Provide the [X, Y] coordinate of the cell's center where the given text is located.  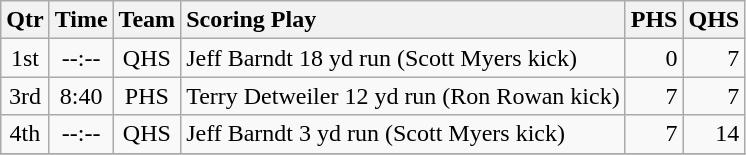
1st [25, 58]
Jeff Barndt 3 yd run (Scott Myers kick) [404, 134]
Terry Detweiler 12 yd run (Ron Rowan kick) [404, 96]
3rd [25, 96]
Jeff Barndt 18 yd run (Scott Myers kick) [404, 58]
0 [654, 58]
Team [147, 20]
Qtr [25, 20]
4th [25, 134]
Time [81, 20]
Scoring Play [404, 20]
8:40 [81, 96]
14 [714, 134]
